Output the [X, Y] coordinate of the center of the cell containing the given text.  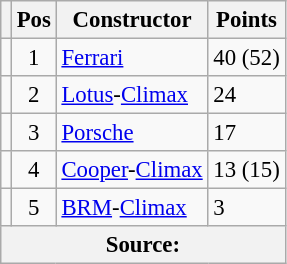
40 (52) [246, 58]
Porsche [132, 133]
Ferrari [132, 58]
BRM-Climax [132, 208]
Points [246, 20]
13 (15) [246, 170]
24 [246, 95]
4 [34, 170]
2 [34, 95]
Cooper-Climax [132, 170]
Constructor [132, 20]
Pos [34, 20]
Lotus-Climax [132, 95]
17 [246, 133]
1 [34, 58]
5 [34, 208]
Source: [143, 245]
